For the text-containing cell, return its midpoint in (X, Y) coordinate format. 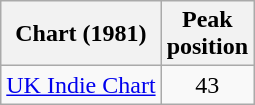
43 (207, 85)
UK Indie Chart (81, 85)
Chart (1981) (81, 34)
Peakposition (207, 34)
